Locate the cell with the specified text and output its (x, y) center coordinate. 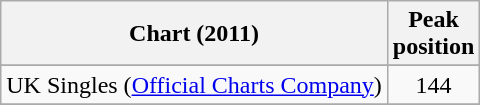
144 (433, 85)
UK Singles (Official Charts Company) (194, 85)
Chart (2011) (194, 34)
Peakposition (433, 34)
